Extract the (X, Y) coordinate from the center of the cell holding the provided text.  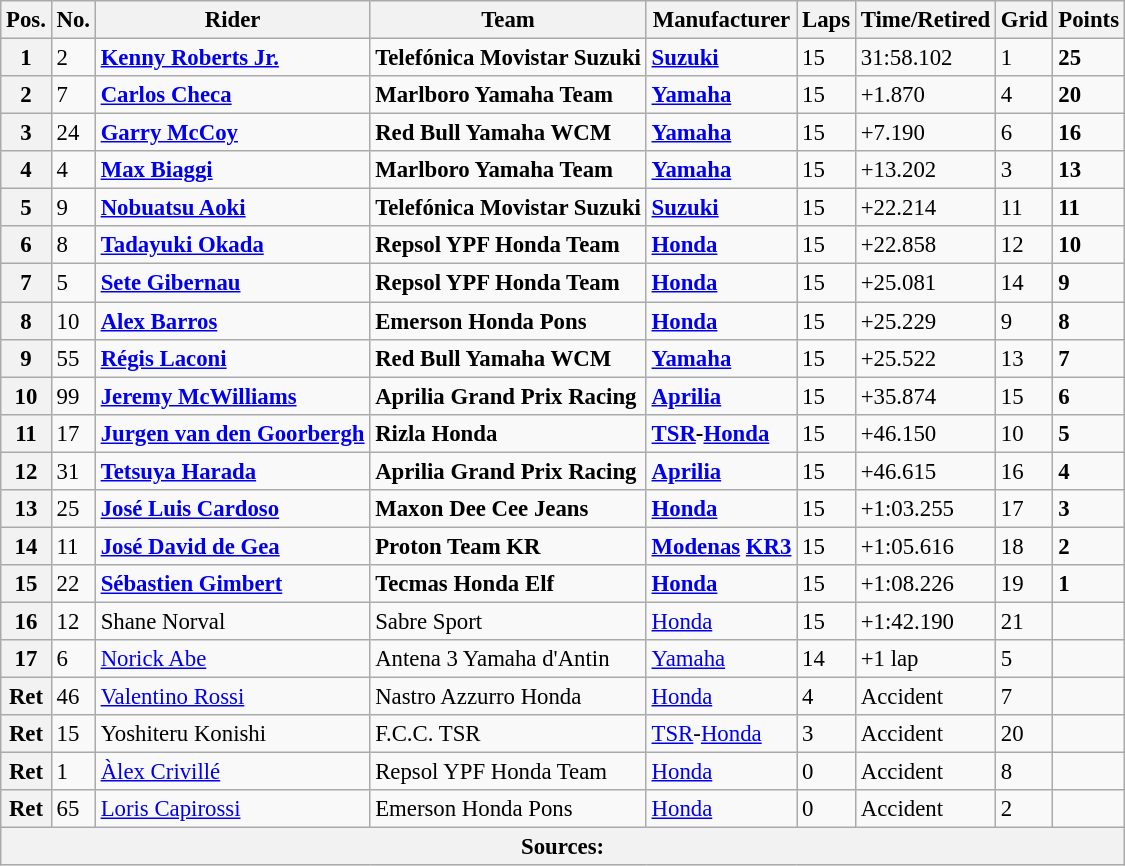
Pos. (26, 20)
Nobuatsu Aoki (232, 208)
Antena 3 Yamaha d'Antin (508, 659)
46 (73, 697)
F.C.C. TSR (508, 734)
Modenas KR3 (721, 546)
+25.081 (925, 283)
+46.615 (925, 471)
99 (73, 396)
Jeremy McWilliams (232, 396)
Jurgen van den Goorbergh (232, 433)
+13.202 (925, 170)
+7.190 (925, 133)
Laps (826, 20)
31:58.102 (925, 58)
31 (73, 471)
Valentino Rossi (232, 697)
Tetsuya Harada (232, 471)
Nastro Azzurro Honda (508, 697)
Rider (232, 20)
Shane Norval (232, 621)
Loris Capirossi (232, 809)
Alex Barros (232, 321)
+22.858 (925, 245)
Carlos Checa (232, 95)
Àlex Crivillé (232, 772)
+1:03.255 (925, 509)
21 (1024, 621)
Maxon Dee Cee Jeans (508, 509)
+25.229 (925, 321)
65 (73, 809)
Sabre Sport (508, 621)
+22.214 (925, 208)
Team (508, 20)
Sources: (563, 847)
+25.522 (925, 358)
Proton Team KR (508, 546)
Manufacturer (721, 20)
Sébastien Gimbert (232, 584)
Régis Laconi (232, 358)
18 (1024, 546)
19 (1024, 584)
24 (73, 133)
Tadayuki Okada (232, 245)
+1:08.226 (925, 584)
+1.870 (925, 95)
Points (1088, 20)
+35.874 (925, 396)
Yoshiteru Konishi (232, 734)
No. (73, 20)
+1:05.616 (925, 546)
+1 lap (925, 659)
Tecmas Honda Elf (508, 584)
Sete Gibernau (232, 283)
Time/Retired (925, 20)
José David de Gea (232, 546)
+1:42.190 (925, 621)
Grid (1024, 20)
+46.150 (925, 433)
Rizla Honda (508, 433)
Max Biaggi (232, 170)
José Luis Cardoso (232, 509)
Garry McCoy (232, 133)
Norick Abe (232, 659)
55 (73, 358)
22 (73, 584)
Kenny Roberts Jr. (232, 58)
